Return (x, y) of the center of cell containing provided text 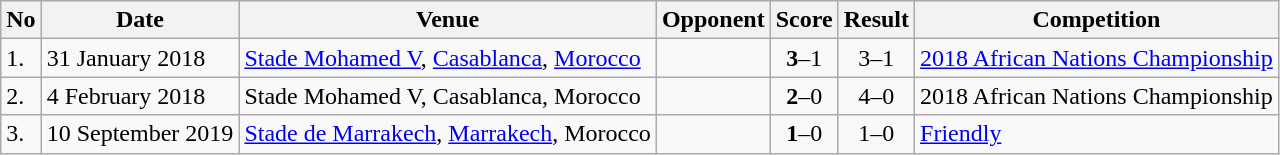
3. (21, 134)
1. (21, 58)
2. (21, 96)
Friendly (1097, 134)
10 September 2019 (140, 134)
31 January 2018 (140, 58)
2–0 (804, 96)
4 February 2018 (140, 96)
4–0 (876, 96)
Competition (1097, 20)
Stade de Marrakech, Marrakech, Morocco (448, 134)
No (21, 20)
Result (876, 20)
Opponent (713, 20)
Date (140, 20)
Venue (448, 20)
Score (804, 20)
